Return the [x, y] coordinate for the center point of the cell that contains the specified text.  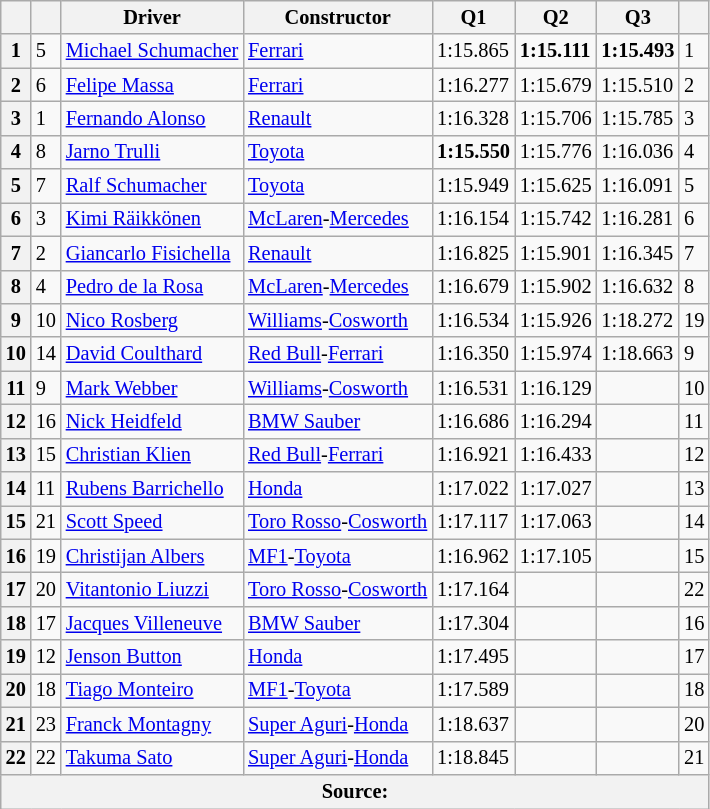
Takuma Sato [152, 758]
1:15.510 [638, 85]
1:17.164 [474, 589]
1:16.921 [474, 455]
1:15.926 [556, 320]
Constructor [338, 17]
Felipe Massa [152, 85]
1:15.902 [556, 287]
Franck Montagny [152, 724]
1:15.785 [638, 118]
Nico Rosberg [152, 320]
Pedro de la Rosa [152, 287]
1:15.706 [556, 118]
1:15.742 [556, 219]
Driver [152, 17]
1:15.111 [556, 51]
1:16.679 [474, 287]
1:15.493 [638, 51]
1:17.495 [474, 657]
1:16.531 [474, 388]
1:16.328 [474, 118]
1:17.027 [556, 489]
Nick Heidfeld [152, 421]
Rubens Barrichello [152, 489]
1:16.345 [638, 253]
1:16.281 [638, 219]
1:15.865 [474, 51]
1:17.063 [556, 522]
Jenson Button [152, 657]
1:15.776 [556, 152]
Michael Schumacher [152, 51]
1:16.091 [638, 186]
1:16.534 [474, 320]
David Coulthard [152, 354]
1:18.663 [638, 354]
Q1 [474, 17]
1:18.637 [474, 724]
1:16.686 [474, 421]
Jarno Trulli [152, 152]
1:15.974 [556, 354]
1:16.277 [474, 85]
1:16.154 [474, 219]
Christian Klien [152, 455]
1:18.845 [474, 758]
Tiago Monteiro [152, 690]
1:18.272 [638, 320]
1:15.625 [556, 186]
1:16.632 [638, 287]
Ralf Schumacher [152, 186]
Giancarlo Fisichella [152, 253]
1:16.036 [638, 152]
1:15.949 [474, 186]
1:16.350 [474, 354]
Source: [356, 791]
1:17.022 [474, 489]
1:16.129 [556, 388]
1:17.304 [474, 623]
1:16.433 [556, 455]
1:16.825 [474, 253]
Q3 [638, 17]
Q2 [556, 17]
1:17.589 [474, 690]
Scott Speed [152, 522]
Fernando Alonso [152, 118]
1:17.117 [474, 522]
1:16.962 [474, 556]
Christijan Albers [152, 556]
1:15.679 [556, 85]
Jacques Villeneuve [152, 623]
1:16.294 [556, 421]
Mark Webber [152, 388]
Kimi Räikkönen [152, 219]
1:17.105 [556, 556]
23 [46, 724]
1:15.901 [556, 253]
1:15.550 [474, 152]
Vitantonio Liuzzi [152, 589]
